Return the (X, Y) coordinate for the center point of the cell that contains the specified text.  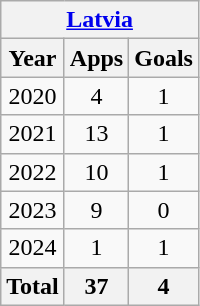
9 (96, 210)
2023 (33, 210)
Goals (164, 58)
Total (33, 286)
Latvia (100, 20)
2021 (33, 134)
Year (33, 58)
37 (96, 286)
Apps (96, 58)
0 (164, 210)
2020 (33, 96)
10 (96, 172)
2024 (33, 248)
13 (96, 134)
2022 (33, 172)
